From the cell containing the given text, extract its center point as [X, Y] coordinate. 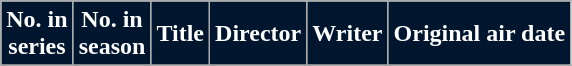
No. inseason [112, 34]
Title [180, 34]
Director [258, 34]
Original air date [480, 34]
Writer [348, 34]
No. inseries [37, 34]
